For the text-containing cell, return its midpoint in (X, Y) coordinate format. 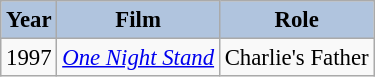
Charlie's Father (296, 58)
Year (29, 20)
Film (138, 20)
One Night Stand (138, 58)
1997 (29, 58)
Role (296, 20)
